For the text-containing cell, return its midpoint in [x, y] coordinate format. 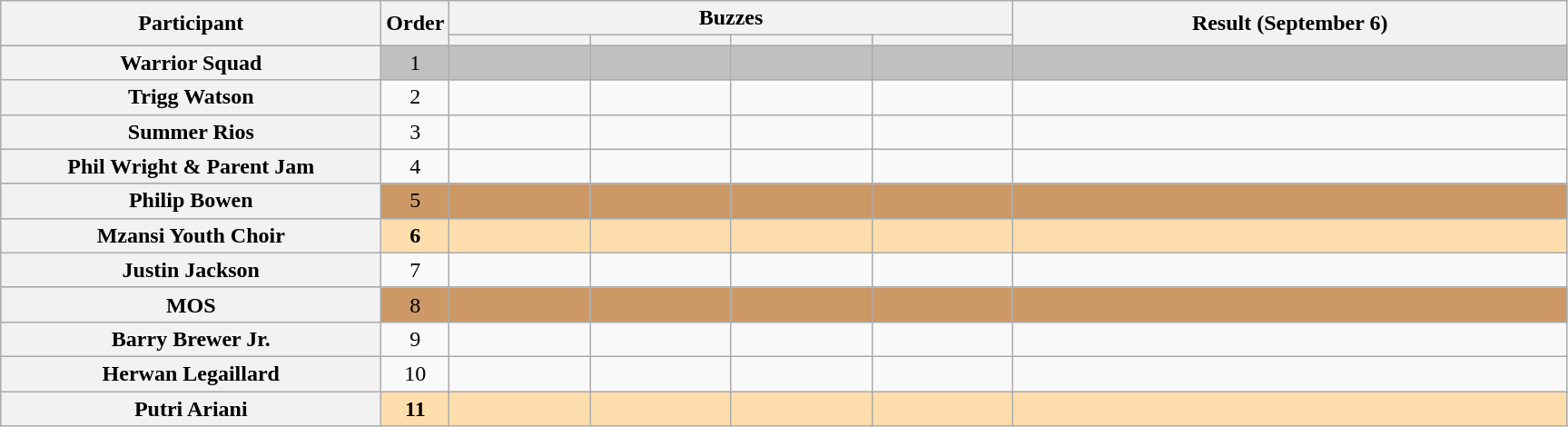
7 [416, 270]
8 [416, 304]
4 [416, 166]
Barry Brewer Jr. [191, 339]
9 [416, 339]
Philip Bowen [191, 201]
Warrior Squad [191, 63]
Buzzes [731, 18]
MOS [191, 304]
5 [416, 201]
6 [416, 235]
11 [416, 408]
10 [416, 373]
Summer Rios [191, 132]
1 [416, 63]
Justin Jackson [191, 270]
2 [416, 97]
Trigg Watson [191, 97]
3 [416, 132]
Order [416, 24]
Herwan Legaillard [191, 373]
Participant [191, 24]
Result (September 6) [1289, 24]
Putri Ariani [191, 408]
Mzansi Youth Choir [191, 235]
Phil Wright & Parent Jam [191, 166]
